Identify which cell holds the provided text, then report its [x, y] central coordinate. 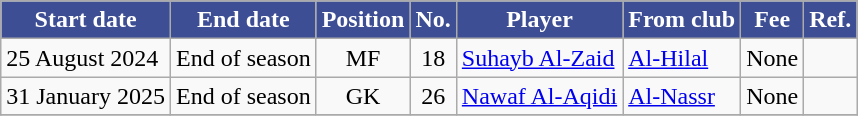
Al-Nassr [682, 96]
No. [433, 20]
Start date [86, 20]
31 January 2025 [86, 96]
Fee [772, 20]
Ref. [830, 20]
Al-Hilal [682, 58]
Nawaf Al-Aqidi [539, 96]
End date [243, 20]
MF [363, 58]
Position [363, 20]
26 [433, 96]
GK [363, 96]
Suhayb Al-Zaid [539, 58]
25 August 2024 [86, 58]
From club [682, 20]
Player [539, 20]
18 [433, 58]
